Locate the cell with the specified text and output its [x, y] center coordinate. 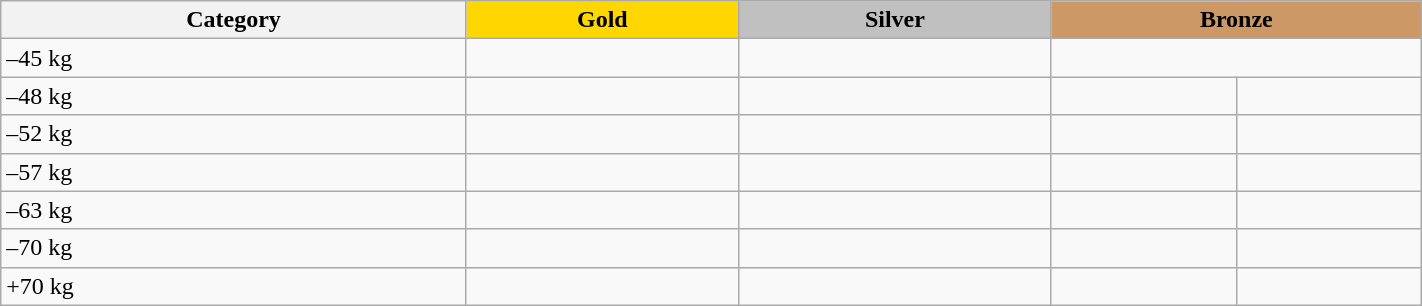
Bronze [1236, 20]
–70 kg [234, 248]
–45 kg [234, 58]
Gold [602, 20]
+70 kg [234, 286]
–52 kg [234, 134]
Silver [894, 20]
Category [234, 20]
–48 kg [234, 96]
–63 kg [234, 210]
–57 kg [234, 172]
